Output the (X, Y) coordinate of the center of the cell containing the given text.  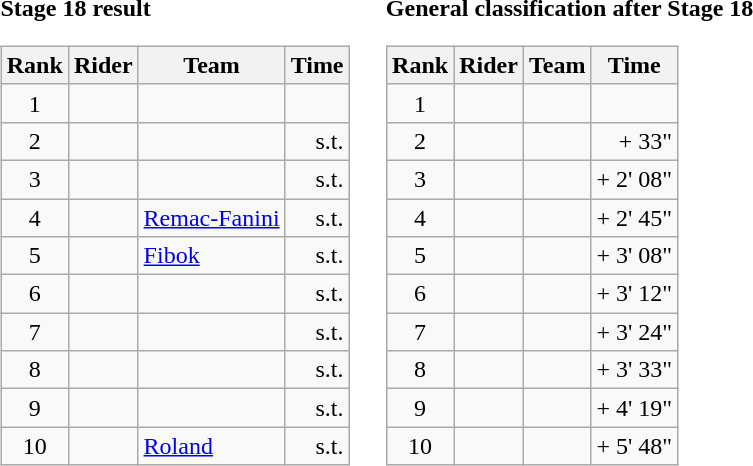
+ 2' 45" (634, 217)
Fibok (212, 256)
+ 4' 19" (634, 408)
Roland (212, 446)
+ 3' 12" (634, 294)
+ 33" (634, 141)
Remac-Fanini (212, 217)
+ 3' 24" (634, 332)
+ 2' 08" (634, 179)
+ 3' 08" (634, 256)
+ 5' 48" (634, 446)
+ 3' 33" (634, 370)
